Scan for the cell matching the given text and deliver its (X, Y) coordinate at center. 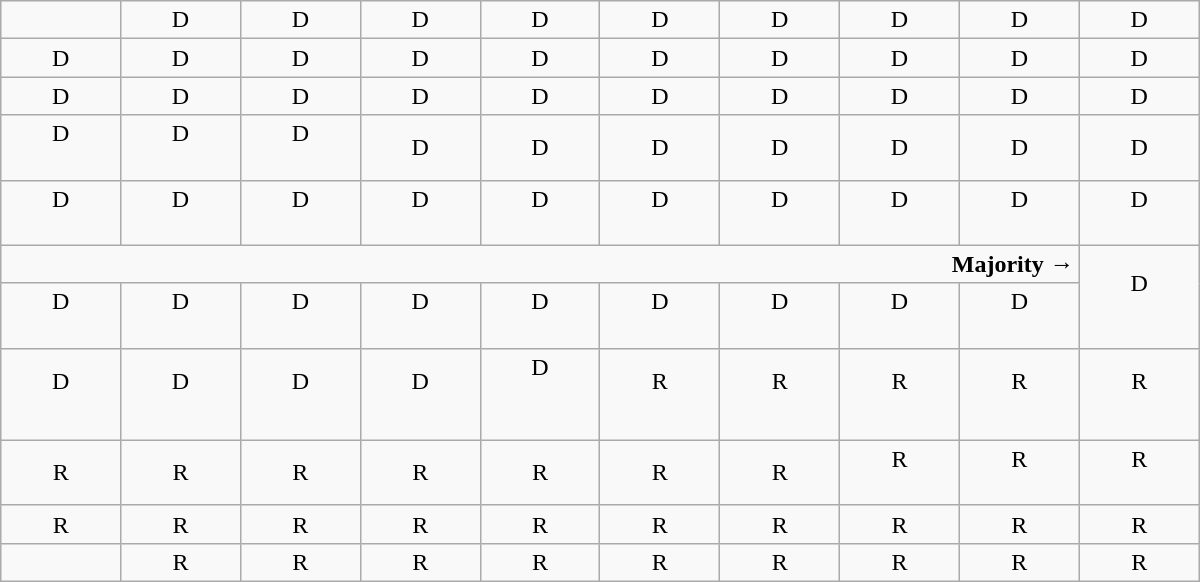
Majority → (540, 264)
